Find where the given text appears and provide that cell's center as (x, y) coordinate. 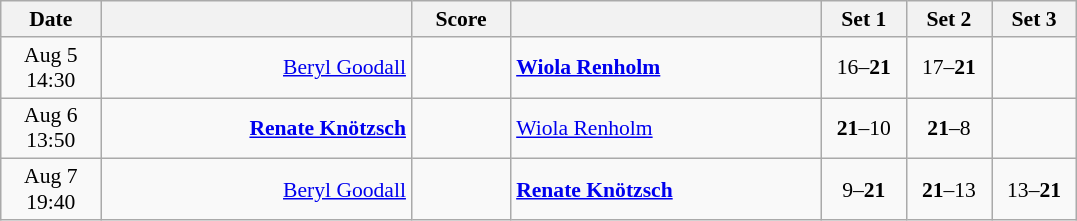
9–21 (864, 190)
Aug 514:30 (51, 68)
13–21 (1034, 190)
Set 3 (1034, 19)
21–13 (948, 190)
16–21 (864, 68)
Aug 719:40 (51, 190)
Score (461, 19)
Set 1 (864, 19)
Date (51, 19)
Aug 613:50 (51, 128)
17–21 (948, 68)
21–8 (948, 128)
21–10 (864, 128)
Set 2 (948, 19)
